Determine the (X, Y) coordinate at the center of the cell enclosing the given text.  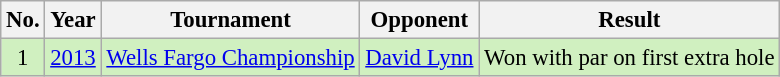
Tournament (230, 20)
Opponent (420, 20)
Result (630, 20)
Year (73, 20)
1 (23, 58)
2013 (73, 58)
Wells Fargo Championship (230, 58)
David Lynn (420, 58)
Won with par on first extra hole (630, 58)
No. (23, 20)
